Return the [x, y] coordinate for the center point of the cell that contains the specified text.  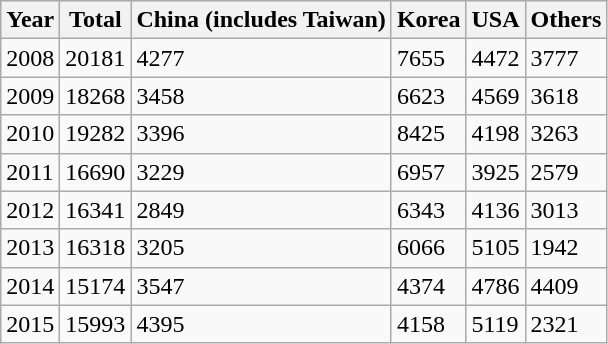
3229 [261, 172]
4136 [496, 210]
16341 [96, 210]
16690 [96, 172]
2014 [30, 286]
USA [496, 20]
3547 [261, 286]
7655 [428, 58]
3263 [566, 134]
6066 [428, 248]
16318 [96, 248]
2015 [30, 324]
Year [30, 20]
2013 [30, 248]
15174 [96, 286]
3396 [261, 134]
3925 [496, 172]
2012 [30, 210]
3777 [566, 58]
3013 [566, 210]
Others [566, 20]
2579 [566, 172]
6957 [428, 172]
2321 [566, 324]
3458 [261, 96]
4472 [496, 58]
15993 [96, 324]
China (includes Taiwan) [261, 20]
Total [96, 20]
6343 [428, 210]
4786 [496, 286]
6623 [428, 96]
18268 [96, 96]
4374 [428, 286]
2010 [30, 134]
8425 [428, 134]
2009 [30, 96]
2849 [261, 210]
5119 [496, 324]
2011 [30, 172]
5105 [496, 248]
4409 [566, 286]
20181 [96, 58]
4569 [496, 96]
3205 [261, 248]
19282 [96, 134]
3618 [566, 96]
4277 [261, 58]
4158 [428, 324]
2008 [30, 58]
Korea [428, 20]
1942 [566, 248]
4198 [496, 134]
4395 [261, 324]
